Find where the given text appears and provide that cell's center as (x, y) coordinate. 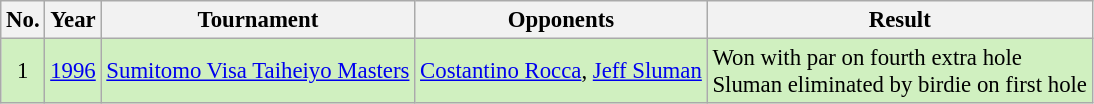
1 (23, 72)
Sumitomo Visa Taiheiyo Masters (258, 72)
Year (73, 20)
1996 (73, 72)
Opponents (561, 20)
Result (900, 20)
Tournament (258, 20)
Won with par on fourth extra holeSluman eliminated by birdie on first hole (900, 72)
No. (23, 20)
Costantino Rocca, Jeff Sluman (561, 72)
